Search for the cell housing the specified text and yield its [X, Y] center coordinate. 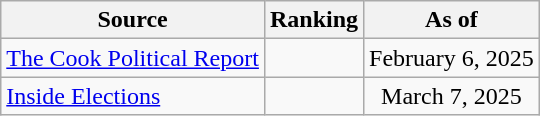
As of [452, 20]
Source [133, 20]
March 7, 2025 [452, 96]
The Cook Political Report [133, 58]
Inside Elections [133, 96]
Ranking [314, 20]
February 6, 2025 [452, 58]
